Locate the cell with the specified text and output its [X, Y] center coordinate. 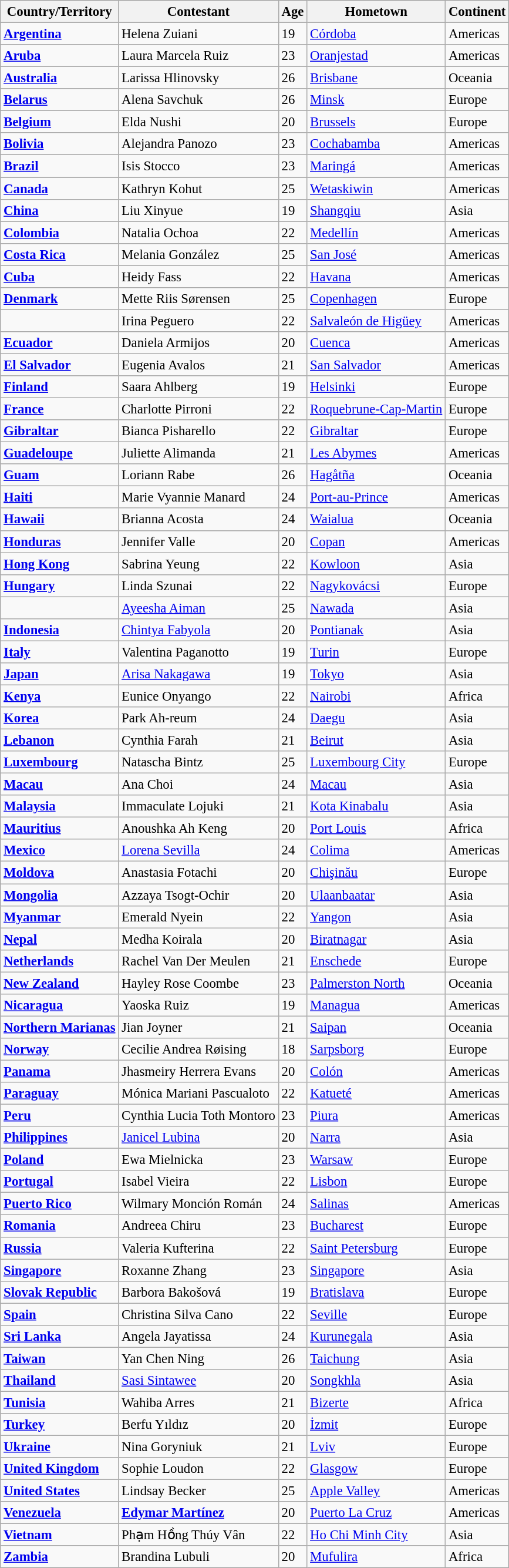
Kowloon [376, 564]
Lindsay Becker [198, 1491]
Ana Choi [198, 785]
Taichung [376, 1358]
Moldova [60, 873]
Luxembourg [60, 762]
Port Louis [376, 829]
Spain [60, 1314]
Enschede [376, 961]
China [60, 210]
Contestant [198, 12]
Charlotte Pirroni [198, 409]
Bolivia [60, 144]
Oranjestad [376, 56]
İzmit [376, 1425]
Turkey [60, 1425]
Kathryn Kohut [198, 189]
Peru [60, 1116]
Colima [376, 851]
United States [60, 1491]
Sarpsborg [376, 1049]
Isabel Vieira [198, 1182]
Cynthia Lucia Toth Montoro [198, 1116]
Helena Zuiani [198, 34]
Finland [60, 387]
Apple Valley [376, 1491]
Cecilie Andrea Røising [198, 1049]
Melania González [198, 254]
18 [292, 1049]
Belgium [60, 122]
Country/Territory [60, 12]
Denmark [60, 299]
Angela Jayatissa [198, 1337]
Maringá [376, 166]
Canada [60, 189]
Shangqiu [376, 210]
Ho Chi Minh City [376, 1535]
Andreea Chiru [198, 1226]
Barbora Bakošová [198, 1292]
Arisa Nakagawa [198, 674]
Azzaya Tsogt-Ochir [198, 895]
Northern Marianas [60, 1027]
Nina Goryniuk [198, 1447]
Park Ah-reum [198, 718]
Brazil [60, 166]
New Zealand [60, 983]
Nagykovácsi [376, 586]
Philippines [60, 1138]
Emerald Nyein [198, 917]
Haiti [60, 497]
Argentina [60, 34]
Valentina Paganotto [198, 652]
Hawaii [60, 520]
Ulaanbaatar [376, 895]
Nepal [60, 939]
Palmerston North [376, 983]
Heidy Fass [198, 277]
Mexico [60, 851]
Australia [60, 78]
Cynthia Farah [198, 741]
Ayeesha Aiman [198, 608]
Tokyo [376, 674]
Seville [376, 1314]
Nairobi [376, 696]
Roquebrune-Cap-Martin [376, 409]
Brianna Acosta [198, 520]
Brussels [376, 122]
Salvaleón de Higüey [376, 321]
Hungary [60, 586]
Ukraine [60, 1447]
Bianca Pisharello [198, 431]
Berfu Yıldız [198, 1425]
Havana [376, 277]
Larissa Hlinovsky [198, 78]
Colombia [60, 233]
Wetaskiwin [376, 189]
Sasi Sintawee [198, 1381]
Laura Marcela Ruiz [198, 56]
Ewa Mielnicka [198, 1160]
Loriann Rabe [198, 475]
Hagåtña [376, 475]
Narra [376, 1138]
Luxembourg City [376, 762]
Hayley Rose Coombe [198, 983]
Janicel Lubina [198, 1138]
Panama [60, 1071]
Japan [60, 674]
Bizerte [376, 1402]
Jennifer Valle [198, 541]
Lviv [376, 1447]
Poland [60, 1160]
Mufulira [376, 1557]
Minsk [376, 100]
Beirut [376, 741]
Lebanon [60, 741]
Guam [60, 475]
Glasgow [376, 1469]
Isis Stocco [198, 166]
Continent [477, 12]
Taiwan [60, 1358]
Copan [376, 541]
Age [292, 12]
San José [376, 254]
Puerto La Cruz [376, 1513]
Sri Lanka [60, 1337]
Warsaw [376, 1160]
Medha Koirala [198, 939]
Songkhla [376, 1381]
Brandina Lubuli [198, 1557]
Irina Peguero [198, 321]
Russia [60, 1248]
Nawada [376, 608]
Slovak Republic [60, 1292]
Alejandra Panozo [198, 144]
Alena Savchuk [198, 100]
Lorena Sevilla [198, 851]
Saara Ahlberg [198, 387]
Turin [376, 652]
Mónica Mariani Pascualoto [198, 1093]
United Kingdom [60, 1469]
Brisbane [376, 78]
Tunisia [60, 1402]
Colón [376, 1071]
Portugal [60, 1182]
San Salvador [376, 365]
Cuenca [376, 343]
Mauritius [60, 829]
Marie Vyannie Manard [198, 497]
Indonesia [60, 630]
Vietnam [60, 1535]
Anastasia Fotachi [198, 873]
Elda Nushi [198, 122]
Venezuela [60, 1513]
Korea [60, 718]
Malaysia [60, 806]
Chişinău [376, 873]
Managua [376, 1005]
Yangon [376, 917]
Kota Kinabalu [376, 806]
Natalia Ochoa [198, 233]
Kenya [60, 696]
Helsinki [376, 387]
Daniela Armijos [198, 343]
Paraguay [60, 1093]
Ecuador [60, 343]
Córdoba [376, 34]
Hometown [376, 12]
Salinas [376, 1204]
Wilmary Monción Román [198, 1204]
Norway [60, 1049]
Katueté [376, 1093]
Sophie Loudon [198, 1469]
El Salvador [60, 365]
Costa Rica [60, 254]
Piura [376, 1116]
Roxanne Zhang [198, 1270]
Mongolia [60, 895]
Aruba [60, 56]
Wahiba Arres [198, 1402]
Les Abymes [376, 453]
Anoushka Ah Keng [198, 829]
Myanmar [60, 917]
France [60, 409]
Zambia [60, 1557]
Italy [60, 652]
Waialua [376, 520]
Cochabamba [376, 144]
Saipan [376, 1027]
Natascha Bintz [198, 762]
Eunice Onyango [198, 696]
Medellín [376, 233]
Saint Petersburg [376, 1248]
Valeria Kufterina [198, 1248]
Yan Chen Ning [198, 1358]
Linda Szunai [198, 586]
Lisbon [376, 1182]
Immaculate Lojuki [198, 806]
Juliette Alimanda [198, 453]
Thailand [60, 1381]
Pontianak [376, 630]
Edymar Martínez [198, 1513]
Liu Xinyue [198, 210]
Phạm Hồng Thúy Vân [198, 1535]
Puerto Rico [60, 1204]
Belarus [60, 100]
Guadeloupe [60, 453]
Daegu [376, 718]
Eugenia Avalos [198, 365]
Romania [60, 1226]
Mette Riis Sørensen [198, 299]
Yaoska Ruiz [198, 1005]
Cuba [60, 277]
Jhasmeiry Herrera Evans [198, 1071]
Bucharest [376, 1226]
Biratnagar [376, 939]
Copenhagen [376, 299]
Chintya Fabyola [198, 630]
Christina Silva Cano [198, 1314]
Netherlands [60, 961]
Sabrina Yeung [198, 564]
Bratislava [376, 1292]
Hong Kong [60, 564]
Rachel Van Der Meulen [198, 961]
Kurunegala [376, 1337]
Port-au-Prince [376, 497]
Honduras [60, 541]
Jian Joyner [198, 1027]
Nicaragua [60, 1005]
